Return [x, y] of the center of cell containing provided text 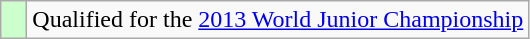
Qualified for the 2013 World Junior Championship [278, 20]
